From the cell containing the given text, extract its center point as (X, Y) coordinate. 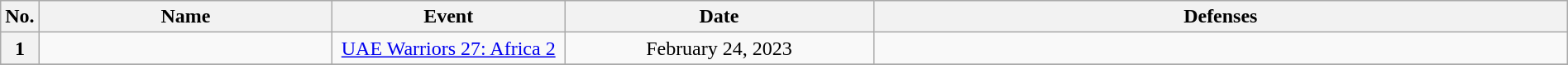
Event (448, 17)
Date (719, 17)
1 (20, 48)
No. (20, 17)
Defenses (1221, 17)
February 24, 2023 (719, 48)
Name (185, 17)
UAE Warriors 27: Africa 2 (448, 48)
